Find where the given text appears and provide that cell's center as [X, Y] coordinate. 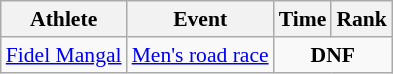
Time [303, 19]
Event [200, 19]
DNF [333, 55]
Athlete [64, 19]
Rank [362, 19]
Fidel Mangal [64, 55]
Men's road race [200, 55]
